Return [X, Y] of the center of cell containing provided text 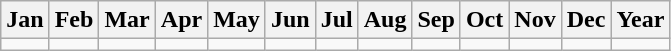
Nov [535, 20]
Sep [436, 20]
Year [640, 20]
Jun [290, 20]
May [237, 20]
Mar [127, 20]
Jul [336, 20]
Feb [74, 20]
Dec [586, 20]
Aug [385, 20]
Apr [181, 20]
Oct [484, 20]
Jan [25, 20]
